Detect which cell encompasses the target text, then output its [X, Y] center coordinate. 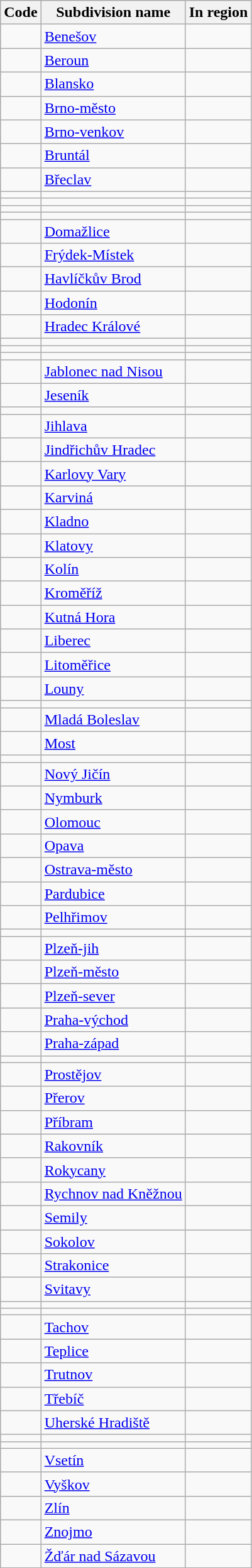
Znojmo [113, 1532]
Tachov [113, 1327]
Plzeň-město [113, 972]
Zlín [113, 1508]
Domažlice [113, 231]
Třebíč [113, 1399]
Rychnov nad Kněžnou [113, 1194]
Hodonín [113, 303]
Karlovy Vary [113, 474]
Žďár nad Sázavou [113, 1556]
Jablonec nad Nisou [113, 371]
Most [113, 743]
Opava [113, 845]
Havlíčkův Brod [113, 279]
Jeseník [113, 395]
Plzeň-sever [113, 996]
Subdivision name [113, 13]
Kolín [113, 569]
Frýdek-Místek [113, 255]
Přerov [113, 1098]
Olomouc [113, 822]
Blansko [113, 84]
Kladno [113, 521]
Kutná Hora [113, 617]
Teplice [113, 1351]
Kroměříž [113, 593]
Trutnov [113, 1375]
Beroun [113, 60]
Mladá Boleslav [113, 719]
Praha-západ [113, 1044]
Louny [113, 689]
Litoměřice [113, 665]
Prostějov [113, 1074]
Bruntál [113, 156]
Code [21, 13]
Svitavy [113, 1290]
Sokolov [113, 1241]
Nymburk [113, 798]
Vsetín [113, 1460]
Liberec [113, 641]
Příbram [113, 1122]
Uherské Hradiště [113, 1422]
Vyškov [113, 1484]
Ostrava-město [113, 869]
Pelhřimov [113, 918]
Břeclav [113, 179]
Plzeň-jih [113, 948]
Rakovník [113, 1146]
Jihlava [113, 426]
Pardubice [113, 894]
Semily [113, 1217]
Praha-východ [113, 1020]
Nový Jičín [113, 774]
Hradec Králové [113, 327]
Brno-venkov [113, 132]
In region [219, 13]
Klatovy [113, 545]
Benešov [113, 36]
Strakonice [113, 1266]
Karviná [113, 497]
Brno-město [113, 108]
Rokycany [113, 1170]
Jindřichův Hradec [113, 450]
